Return the [x, y] coordinate for the center point of the cell that contains the specified text.  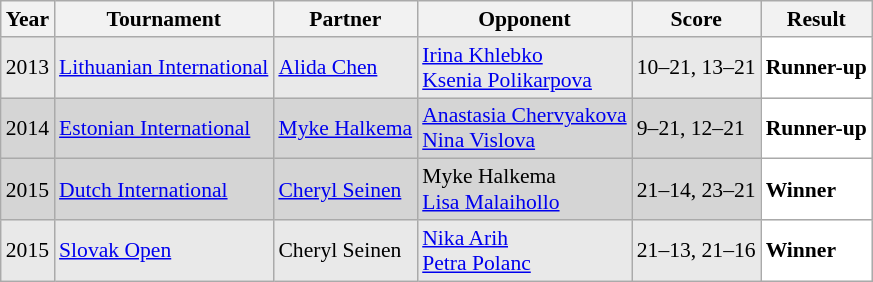
2013 [28, 68]
Estonian International [164, 128]
Dutch International [164, 190]
Irina Khlebko Ksenia Polikarpova [524, 68]
2014 [28, 128]
Tournament [164, 19]
Partner [345, 19]
Score [696, 19]
Alida Chen [345, 68]
Myke Halkema Lisa Malaihollo [524, 190]
Year [28, 19]
Nika Arih Petra Polanc [524, 250]
Anastasia Chervyakova Nina Vislova [524, 128]
Lithuanian International [164, 68]
Opponent [524, 19]
9–21, 12–21 [696, 128]
Slovak Open [164, 250]
Result [816, 19]
21–13, 21–16 [696, 250]
Myke Halkema [345, 128]
10–21, 13–21 [696, 68]
21–14, 23–21 [696, 190]
